Identify which cell holds the provided text, then report its (X, Y) central coordinate. 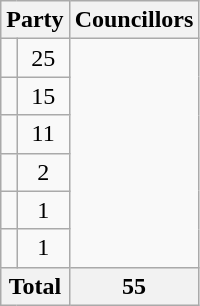
2 (43, 172)
Total (35, 286)
55 (134, 286)
15 (43, 96)
Party (35, 20)
25 (43, 58)
Councillors (134, 20)
11 (43, 134)
